Identify which cell holds the provided text, then report its (x, y) central coordinate. 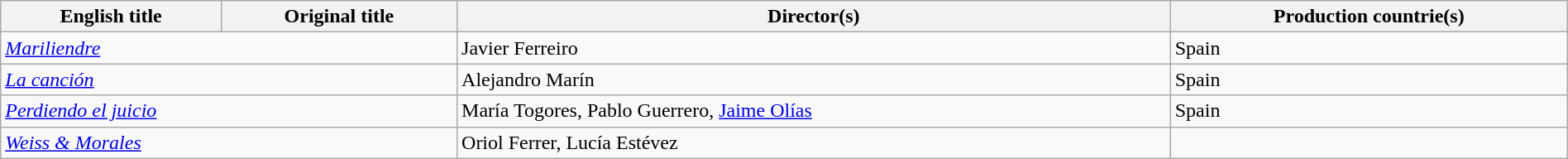
Oriol Ferrer, Lucía Estévez (814, 142)
English title (111, 17)
Production countrie(s) (1369, 17)
Javier Ferreiro (814, 48)
Mariliendre (229, 48)
Alejandro Marín (814, 79)
Original title (339, 17)
Director(s) (814, 17)
Weiss & Morales (229, 142)
María Togores, Pablo Guerrero, Jaime Olías (814, 111)
La canción (229, 79)
Perdiendo el juicio (229, 111)
